Determine the [x, y] coordinate at the center of the cell enclosing the given text.  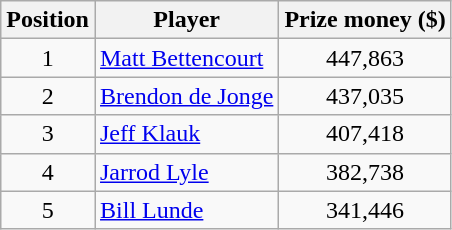
382,738 [365, 172]
Brendon de Jonge [186, 96]
407,418 [365, 134]
447,863 [365, 58]
1 [48, 58]
437,035 [365, 96]
3 [48, 134]
Prize money ($) [365, 20]
Player [186, 20]
Jeff Klauk [186, 134]
Matt Bettencourt [186, 58]
341,446 [365, 210]
5 [48, 210]
Jarrod Lyle [186, 172]
2 [48, 96]
4 [48, 172]
Bill Lunde [186, 210]
Position [48, 20]
